Search for the cell housing the specified text and yield its [x, y] center coordinate. 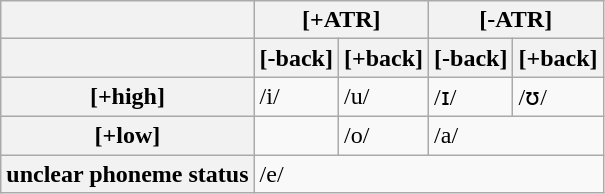
/o/ [383, 135]
[-ATR] [516, 20]
/e/ [428, 173]
[+low] [128, 135]
/ʊ/ [558, 97]
unclear phoneme status [128, 173]
/a/ [516, 135]
[+high] [128, 97]
/ɪ/ [471, 97]
[+ATR] [341, 20]
/u/ [383, 97]
/i/ [296, 97]
